Locate the cell with the specified text and output its [x, y] center coordinate. 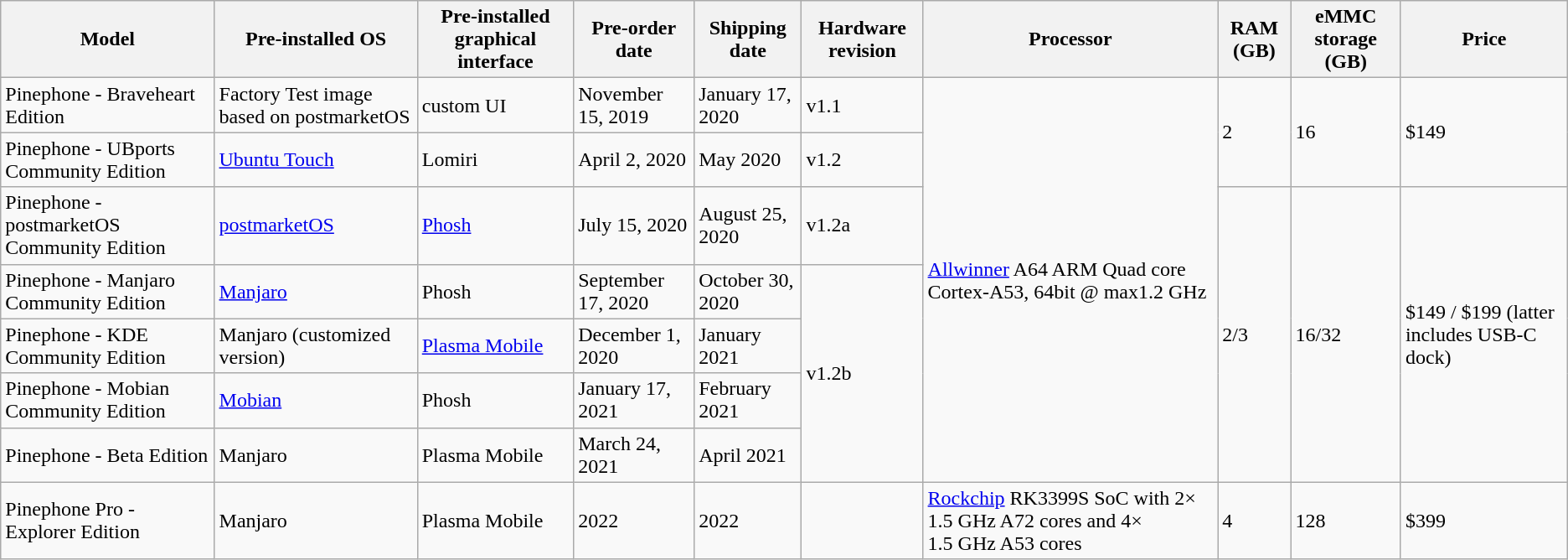
Pinephone - UBports Community Edition [107, 159]
September 17, 2020 [634, 292]
Pre-order date [634, 39]
16/32 [1345, 334]
16 [1345, 132]
Model [107, 39]
May 2020 [748, 159]
custom UI [495, 106]
eMMC storage (GB) [1345, 39]
postmarketOS [316, 226]
4 [1255, 521]
Hardware revision [863, 39]
v1.2a [863, 226]
January 17, 2020 [748, 106]
Shipping date [748, 39]
128 [1345, 521]
v1.2 [863, 159]
December 1, 2020 [634, 345]
July 15, 2020 [634, 226]
Lomiri [495, 159]
2 [1255, 132]
Pinephone - Beta Edition [107, 454]
$149 [1484, 132]
2/3 [1255, 334]
v1.2b [863, 373]
Price [1484, 39]
March 24, 2021 [634, 454]
Pinephone - postmarketOS Community Edition [107, 226]
February 2021 [748, 401]
Mobian [316, 401]
Processor [1070, 39]
Pinephone - Mobian Community Edition [107, 401]
Ubuntu Touch [316, 159]
Pre-installed OS [316, 39]
Pinephone Pro - Explorer Edition [107, 521]
November 15, 2019 [634, 106]
Pinephone - Braveheart Edition [107, 106]
April 2021 [748, 454]
Pre-installed graphical interface [495, 39]
$149 / $199 (latter includes USB-C dock) [1484, 334]
Factory Test image based on postmarketOS [316, 106]
RAM (GB) [1255, 39]
October 30, 2020 [748, 292]
Pinephone - Manjaro Community Edition [107, 292]
August 25, 2020 [748, 226]
January 17, 2021 [634, 401]
$399 [1484, 521]
January 2021 [748, 345]
April 2, 2020 [634, 159]
Pinephone - KDE Community Edition [107, 345]
Manjaro (customized version) [316, 345]
Rockchip RK3399S SoC with 2× 1.5 GHz A72 cores and 4× 1.5 GHz A53 cores [1070, 521]
v1.1 [863, 106]
Allwinner A64 ARM Quad core Cortex-A53, 64bit @ max1.2 GHz [1070, 280]
